Determine the [X, Y] coordinate at the center of the cell enclosing the given text.  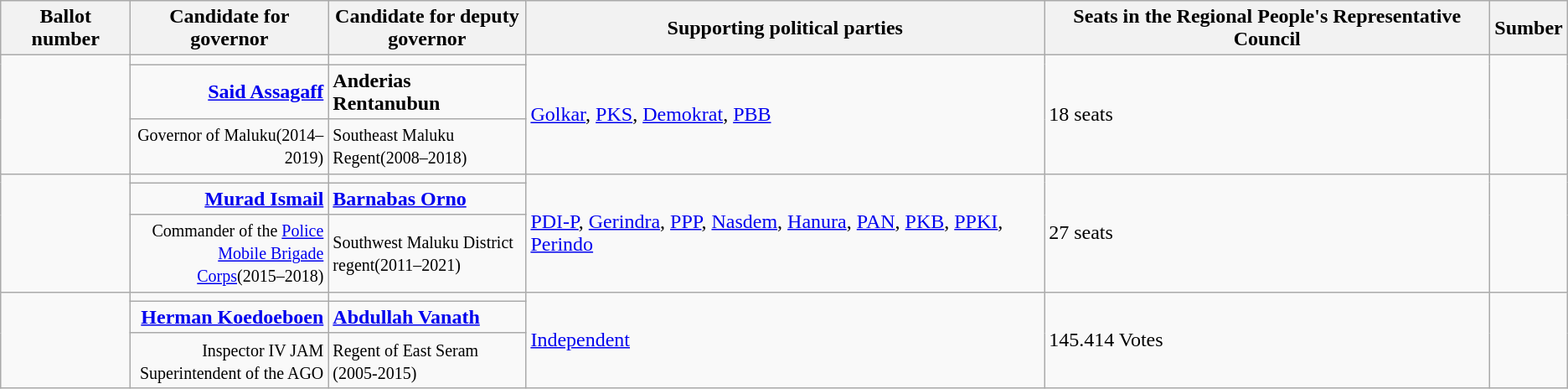
145.414 Votes [1267, 340]
Anderias Rentanubun [427, 92]
Abdullah Vanath [427, 317]
Murad Ismail [230, 199]
Seats in the Regional People's Representative Council [1267, 29]
Ballot number [65, 29]
Candidate for governor [230, 29]
Regent of East Seram(2005-2015) [427, 360]
Supporting political parties [786, 29]
Commander of the Police Mobile Brigade Corps(2015–2018) [230, 253]
Independent [786, 340]
Sumber [1529, 29]
18 seats [1267, 114]
Southwest Maluku District regent(2011–2021) [427, 253]
Candidate for deputy governor [427, 29]
Golkar, PKS, Demokrat, PBB [786, 114]
Southeast Maluku Regent(2008–2018) [427, 146]
Said Assagaff [230, 92]
PDI-P, Gerindra, PPP, Nasdem, Hanura, PAN, PKB, PPKI, Perindo [786, 233]
Inspector IV JAM Superintendent of the AGO [230, 360]
Barnabas Orno [427, 199]
Governor of Maluku(2014–2019) [230, 146]
Herman Koedoeboen [230, 317]
27 seats [1267, 233]
